Determine the (x, y) coordinate at the center of the cell enclosing the given text.  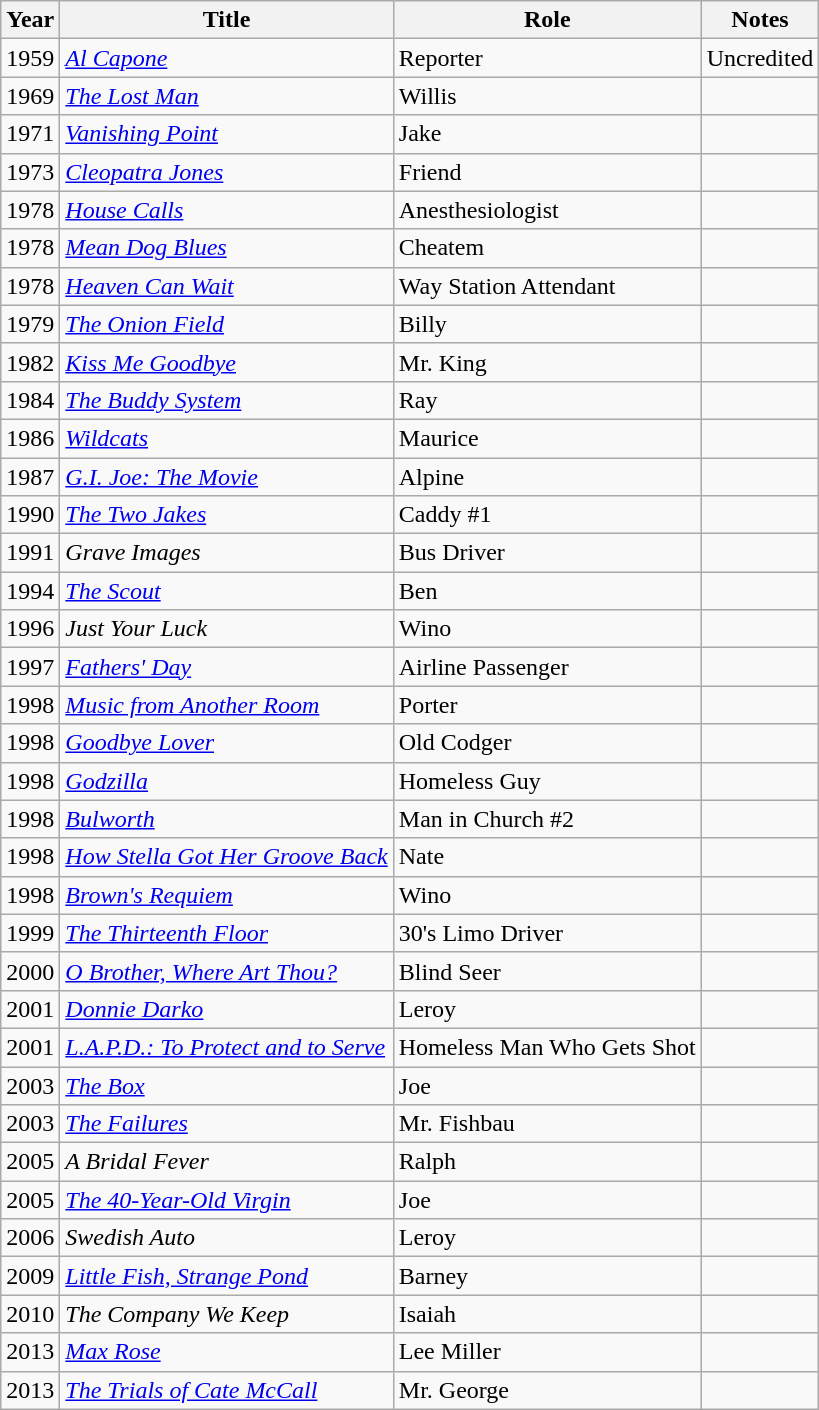
Lee Miller (547, 1352)
O Brother, Where Art Thou? (226, 971)
Anesthesiologist (547, 210)
Godzilla (226, 781)
Music from Another Room (226, 705)
Way Station Attendant (547, 286)
Max Rose (226, 1352)
Old Codger (547, 743)
Alpine (547, 477)
Ralph (547, 1162)
Uncredited (760, 58)
1997 (30, 667)
Homeless Guy (547, 781)
1991 (30, 553)
The 40-Year-Old Virgin (226, 1200)
Grave Images (226, 553)
Bus Driver (547, 553)
Man in Church #2 (547, 819)
1990 (30, 515)
2000 (30, 971)
A Bridal Fever (226, 1162)
Porter (547, 705)
1994 (30, 591)
The Trials of Cate McCall (226, 1390)
Barney (547, 1276)
The Onion Field (226, 324)
Heaven Can Wait (226, 286)
The Thirteenth Floor (226, 933)
Homeless Man Who Gets Shot (547, 1047)
Brown's Requiem (226, 895)
Al Capone (226, 58)
Wildcats (226, 438)
Maurice (547, 438)
The Company We Keep (226, 1314)
Just Your Luck (226, 629)
L.A.P.D.: To Protect and to Serve (226, 1047)
Caddy #1 (547, 515)
Fathers' Day (226, 667)
The Buddy System (226, 400)
Mean Dog Blues (226, 248)
Year (30, 20)
The Box (226, 1085)
1971 (30, 134)
Bulworth (226, 819)
1986 (30, 438)
Blind Seer (547, 971)
Kiss Me Goodbye (226, 362)
30's Limo Driver (547, 933)
1996 (30, 629)
1984 (30, 400)
Ray (547, 400)
The Lost Man (226, 96)
Nate (547, 857)
Goodbye Lover (226, 743)
Jake (547, 134)
Friend (547, 172)
Swedish Auto (226, 1238)
Notes (760, 20)
1979 (30, 324)
1987 (30, 477)
How Stella Got Her Groove Back (226, 857)
Ben (547, 591)
G.I. Joe: The Movie (226, 477)
Role (547, 20)
2010 (30, 1314)
The Scout (226, 591)
1973 (30, 172)
2009 (30, 1276)
1999 (30, 933)
Cleopatra Jones (226, 172)
Little Fish, Strange Pond (226, 1276)
1969 (30, 96)
Mr. Fishbau (547, 1124)
Title (226, 20)
The Two Jakes (226, 515)
Airline Passenger (547, 667)
The Failures (226, 1124)
Isaiah (547, 1314)
Mr. King (547, 362)
Vanishing Point (226, 134)
Reporter (547, 58)
Donnie Darko (226, 1009)
Billy (547, 324)
House Calls (226, 210)
2006 (30, 1238)
Mr. George (547, 1390)
1959 (30, 58)
1982 (30, 362)
Willis (547, 96)
Cheatem (547, 248)
